From the cell containing the given text, extract its center point as (X, Y) coordinate. 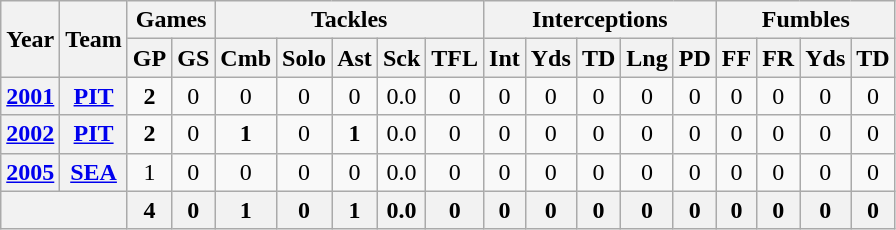
Year (30, 39)
SEA (94, 172)
FF (736, 58)
FR (778, 58)
2005 (30, 172)
Tackles (350, 20)
Lng (647, 58)
Ast (355, 58)
GP (149, 58)
Games (170, 20)
Interceptions (600, 20)
2001 (30, 96)
PD (694, 58)
Solo (304, 58)
2002 (30, 134)
TFL (455, 58)
GS (194, 58)
Fumbles (806, 20)
Cmb (246, 58)
Team (94, 39)
Sck (401, 58)
4 (149, 210)
Int (505, 58)
